For the text-containing cell, return its midpoint in [x, y] coordinate format. 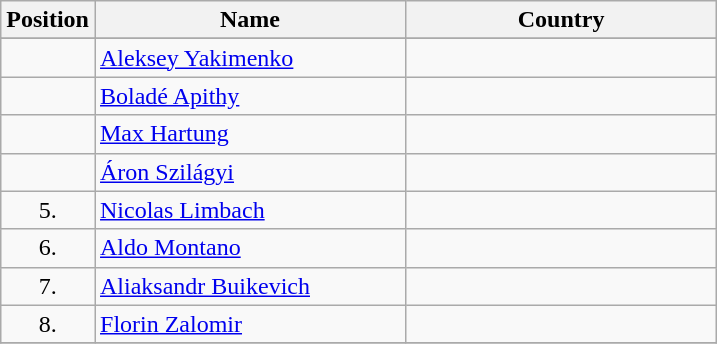
Country [562, 20]
8. [48, 324]
Aliaksandr Buikevich [250, 286]
Aldo Montano [250, 248]
5. [48, 210]
Áron Szilágyi [250, 172]
Aleksey Yakimenko [250, 58]
Name [250, 20]
7. [48, 286]
Nicolas Limbach [250, 210]
Max Hartung [250, 134]
6. [48, 248]
Position [48, 20]
Florin Zalomir [250, 324]
Boladé Apithy [250, 96]
